From the cell containing the given text, extract its center point as (X, Y) coordinate. 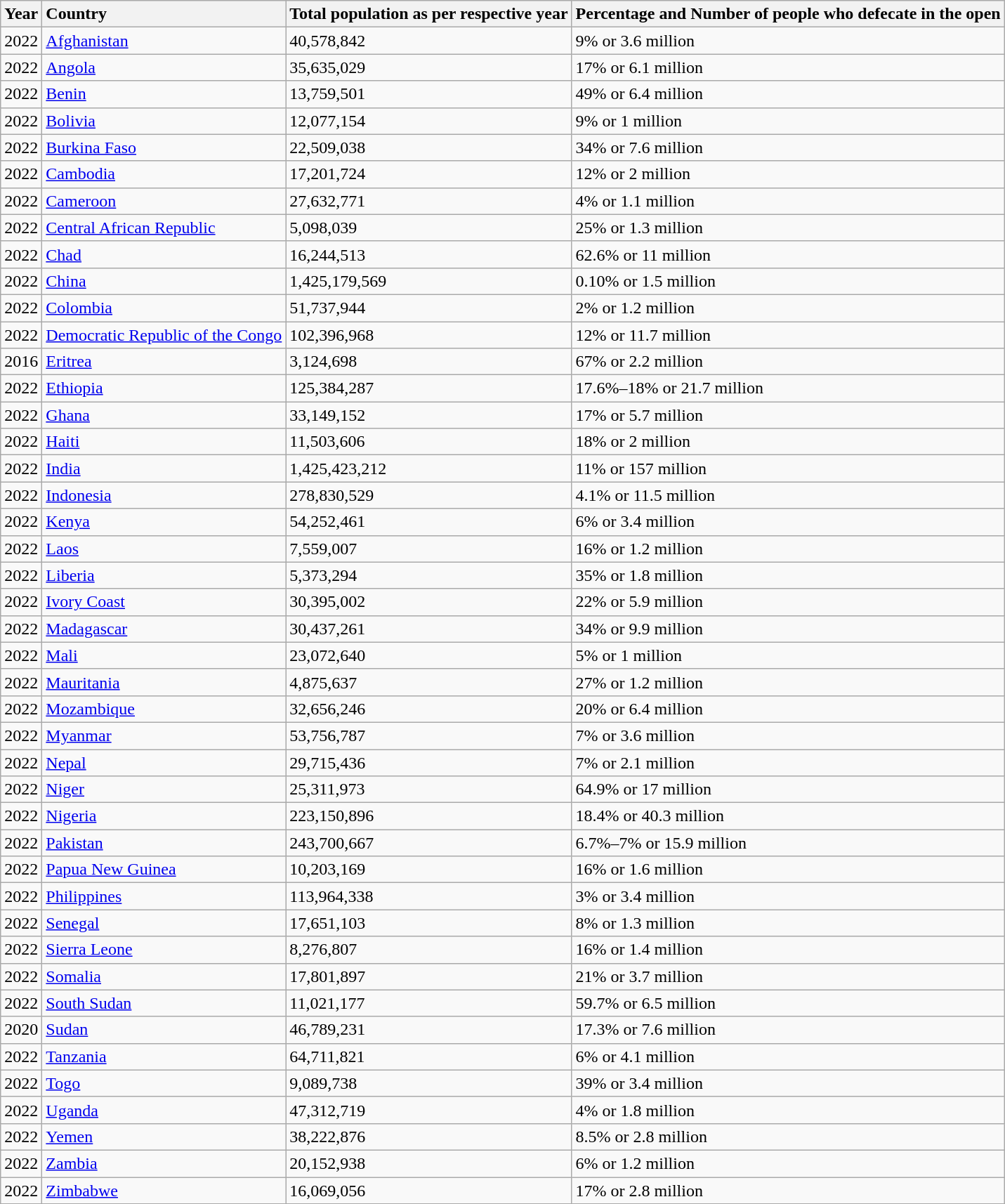
2016 (21, 362)
12% or 2 million (788, 174)
16% or 1.6 million (788, 870)
8.5% or 2.8 million (788, 1137)
Country (164, 14)
Zambia (164, 1163)
2% or 1.2 million (788, 308)
3,124,698 (428, 362)
27% or 1.2 million (788, 682)
17,651,103 (428, 923)
Sierra Leone (164, 950)
Mali (164, 655)
16,069,056 (428, 1191)
16% or 1.4 million (788, 950)
Kenya (164, 522)
17,801,897 (428, 976)
9% or 1 million (788, 121)
Total population as per respective year (428, 14)
Nigeria (164, 816)
Bolivia (164, 121)
12,077,154 (428, 121)
17.3% or 7.6 million (788, 1030)
51,737,944 (428, 308)
20% or 6.4 million (788, 709)
9% or 3.6 million (788, 41)
11,503,606 (428, 442)
4.1% or 11.5 million (788, 495)
Pakistan (164, 843)
278,830,529 (428, 495)
Benin (164, 94)
4% or 1.1 million (788, 201)
Indonesia (164, 495)
62.6% or 11 million (788, 254)
Cambodia (164, 174)
47,312,719 (428, 1110)
Mozambique (164, 709)
Cameroon (164, 201)
Year (21, 14)
64.9% or 17 million (788, 790)
Percentage and Number of people who defecate in the open (788, 14)
Afghanistan (164, 41)
20,152,938 (428, 1163)
113,964,338 (428, 896)
Yemen (164, 1137)
30,437,261 (428, 629)
46,789,231 (428, 1030)
22% or 5.9 million (788, 602)
Haiti (164, 442)
Papua New Guinea (164, 870)
125,384,287 (428, 388)
Burkina Faso (164, 148)
7% or 2.1 million (788, 762)
India (164, 469)
12% or 11.7 million (788, 335)
34% or 7.6 million (788, 148)
32,656,246 (428, 709)
34% or 9.9 million (788, 629)
39% or 3.4 million (788, 1083)
8,276,807 (428, 950)
21% or 3.7 million (788, 976)
102,396,968 (428, 335)
53,756,787 (428, 735)
30,395,002 (428, 602)
0.10% or 1.5 million (788, 281)
Sudan (164, 1030)
38,222,876 (428, 1137)
Tanzania (164, 1056)
Senegal (164, 923)
Uganda (164, 1110)
Chad (164, 254)
25,311,973 (428, 790)
243,700,667 (428, 843)
18% or 2 million (788, 442)
11,021,177 (428, 1003)
59.7% or 6.5 million (788, 1003)
6% or 3.4 million (788, 522)
Zimbabwe (164, 1191)
64,711,821 (428, 1056)
Togo (164, 1083)
27,632,771 (428, 201)
16% or 1.2 million (788, 549)
3% or 3.4 million (788, 896)
Philippines (164, 896)
2020 (21, 1030)
6% or 1.2 million (788, 1163)
54,252,461 (428, 522)
17.6%–18% or 21.7 million (788, 388)
223,150,896 (428, 816)
17% or 2.8 million (788, 1191)
11% or 157 million (788, 469)
13,759,501 (428, 94)
6% or 4.1 million (788, 1056)
10,203,169 (428, 870)
China (164, 281)
33,149,152 (428, 415)
5,373,294 (428, 575)
Central African Republic (164, 228)
67% or 2.2 million (788, 362)
17% or 5.7 million (788, 415)
18.4% or 40.3 million (788, 816)
5% or 1 million (788, 655)
Ethiopia (164, 388)
17% or 6.1 million (788, 67)
1,425,423,212 (428, 469)
1,425,179,569 (428, 281)
Eritrea (164, 362)
49% or 6.4 million (788, 94)
Angola (164, 67)
9,089,738 (428, 1083)
23,072,640 (428, 655)
Nepal (164, 762)
Colombia (164, 308)
5,098,039 (428, 228)
25% or 1.3 million (788, 228)
Madagascar (164, 629)
22,509,038 (428, 148)
South Sudan (164, 1003)
Somalia (164, 976)
17,201,724 (428, 174)
Niger (164, 790)
Mauritania (164, 682)
7% or 3.6 million (788, 735)
35,635,029 (428, 67)
Ghana (164, 415)
Laos (164, 549)
Myanmar (164, 735)
4% or 1.8 million (788, 1110)
Ivory Coast (164, 602)
16,244,513 (428, 254)
Democratic Republic of the Congo (164, 335)
4,875,637 (428, 682)
8% or 1.3 million (788, 923)
35% or 1.8 million (788, 575)
Liberia (164, 575)
40,578,842 (428, 41)
6.7%–7% or 15.9 million (788, 843)
7,559,007 (428, 549)
29,715,436 (428, 762)
